Detect which cell encompasses the target text, then output its [x, y] center coordinate. 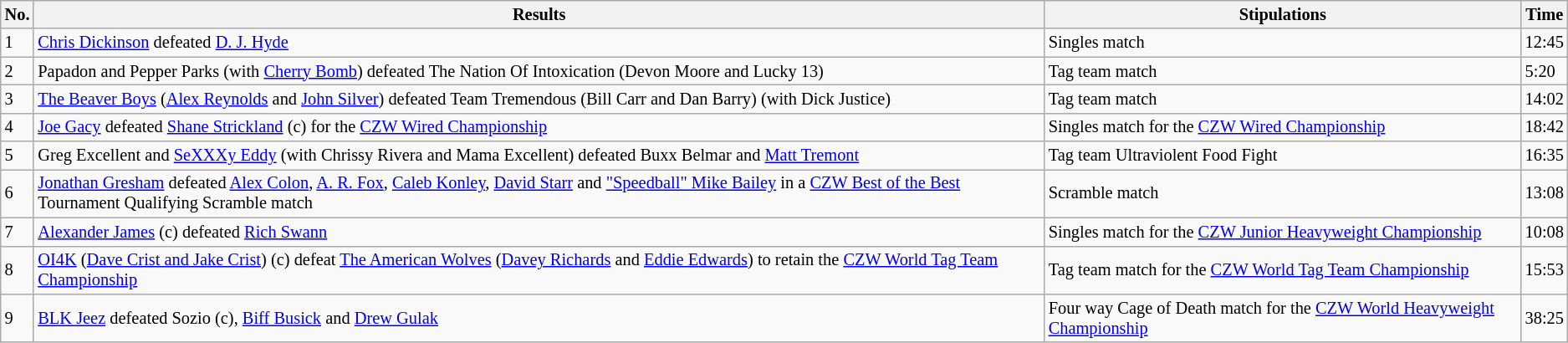
BLK Jeez defeated Sozio (c), Biff Busick and Drew Gulak [539, 318]
Alexander James (c) defeated Rich Swann [539, 232]
4 [18, 127]
13:08 [1545, 193]
12:45 [1545, 43]
Stipulations [1283, 14]
1 [18, 43]
8 [18, 270]
5:20 [1545, 71]
18:42 [1545, 127]
Singles match for the CZW Wired Championship [1283, 127]
Chris Dickinson defeated D. J. Hyde [539, 43]
Greg Excellent and SeXXXy Eddy (with Chrissy Rivera and Mama Excellent) defeated Buxx Belmar and Matt Tremont [539, 156]
Joe Gacy defeated Shane Strickland (c) for the CZW Wired Championship [539, 127]
Results [539, 14]
Scramble match [1283, 193]
Singles match for the CZW Junior Heavyweight Championship [1283, 232]
10:08 [1545, 232]
The Beaver Boys (Alex Reynolds and John Silver) defeated Team Tremendous (Bill Carr and Dan Barry) (with Dick Justice) [539, 99]
3 [18, 99]
6 [18, 193]
2 [18, 71]
7 [18, 232]
OI4K (Dave Crist and Jake Crist) (c) defeat The American Wolves (Davey Richards and Eddie Edwards) to retain the CZW World Tag Team Championship [539, 270]
38:25 [1545, 318]
15:53 [1545, 270]
Time [1545, 14]
No. [18, 14]
14:02 [1545, 99]
Singles match [1283, 43]
Four way Cage of Death match for the CZW World Heavyweight Championship [1283, 318]
16:35 [1545, 156]
5 [18, 156]
Tag team match for the CZW World Tag Team Championship [1283, 270]
Papadon and Pepper Parks (with Cherry Bomb) defeated The Nation Of Intoxication (Devon Moore and Lucky 13) [539, 71]
Tag team Ultraviolent Food Fight [1283, 156]
9 [18, 318]
